Provide the [X, Y] coordinate of the cell's center where the given text is located.  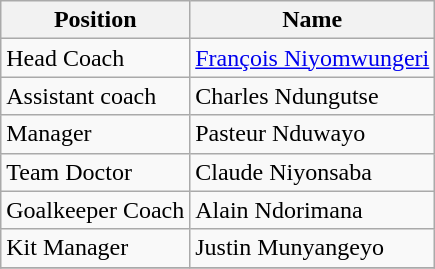
Manager [96, 134]
Name [312, 20]
Position [96, 20]
Head Coach [96, 58]
François Niyomwungeri [312, 58]
Alain Ndorimana [312, 210]
Assistant coach [96, 96]
Goalkeeper Coach [96, 210]
Justin Munyangeyo [312, 248]
Claude Niyonsaba [312, 172]
Charles Ndungutse [312, 96]
Team Doctor [96, 172]
Pasteur Nduwayo [312, 134]
Kit Manager [96, 248]
